Determine the [X, Y] coordinate at the center of the cell enclosing the given text.  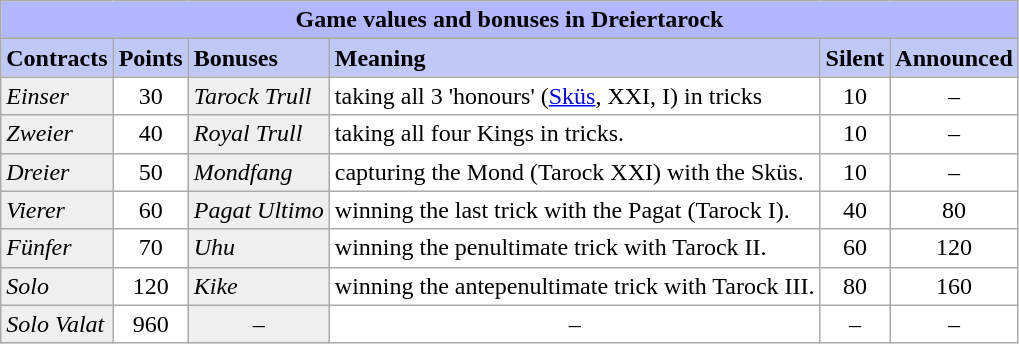
Contracts [57, 58]
Bonuses [258, 58]
Tarock Trull [258, 96]
Meaning [574, 58]
Pagat Ultimo [258, 210]
30 [150, 96]
Einser [57, 96]
winning the antepenultimate trick with Tarock III. [574, 286]
Announced [954, 58]
Uhu [258, 248]
Solo Valat [57, 324]
Points [150, 58]
Kike [258, 286]
Vierer [57, 210]
Dreier [57, 172]
Fünfer [57, 248]
winning the penultimate trick with Tarock II. [574, 248]
50 [150, 172]
Zweier [57, 134]
Mondfang [258, 172]
capturing the Mond (Tarock XXI) with the Sküs. [574, 172]
Game values and bonuses in Dreiertarock [510, 20]
taking all four Kings in tricks. [574, 134]
160 [954, 286]
Solo [57, 286]
960 [150, 324]
winning the last trick with the Pagat (Tarock I). [574, 210]
Silent [855, 58]
70 [150, 248]
taking all 3 'honours' (Sküs, XXI, I) in tricks [574, 96]
Royal Trull [258, 134]
